Pinpoint the cell where the given text exists, returning its (x, y) midpoint coordinate. 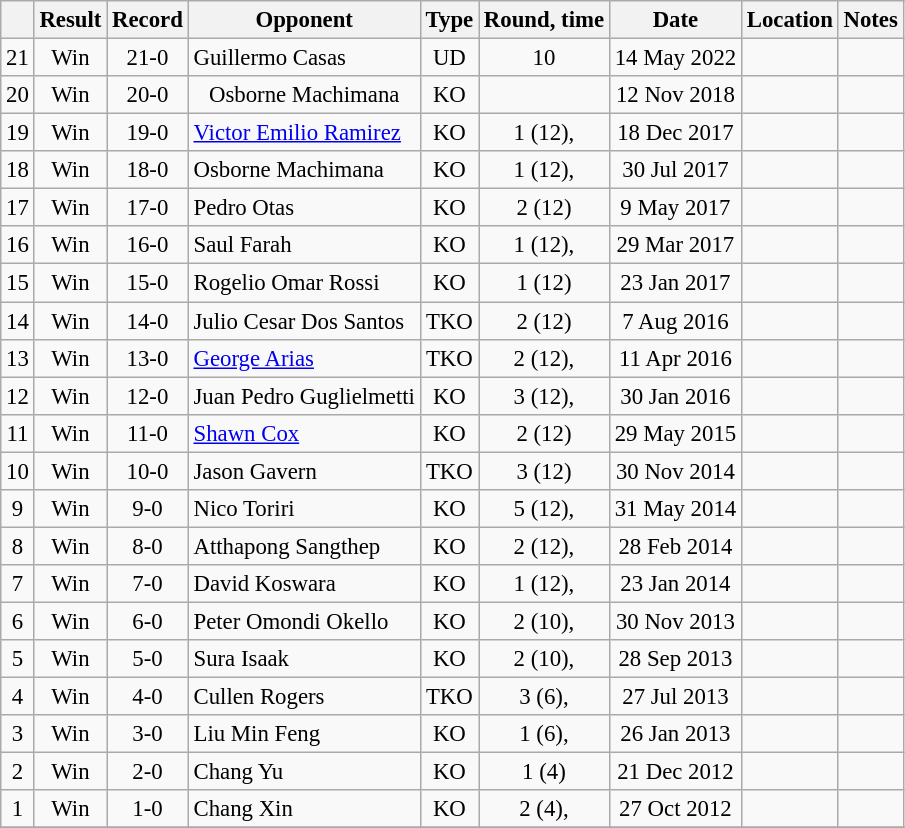
30 Nov 2014 (675, 471)
Shawn Cox (304, 433)
19 (18, 133)
5-0 (148, 659)
Pedro Otas (304, 208)
12-0 (148, 396)
7-0 (148, 584)
11 (18, 433)
28 Feb 2014 (675, 546)
2 (18, 772)
19-0 (148, 133)
15-0 (148, 283)
7 Aug 2016 (675, 321)
13-0 (148, 358)
26 Jan 2013 (675, 734)
16 (18, 245)
1-0 (148, 809)
1 (6), (544, 734)
5 (18, 659)
17-0 (148, 208)
Type (449, 20)
George Arias (304, 358)
27 Jul 2013 (675, 697)
Saul Farah (304, 245)
18 Dec 2017 (675, 133)
27 Oct 2012 (675, 809)
17 (18, 208)
9 May 2017 (675, 208)
30 Nov 2013 (675, 621)
9-0 (148, 509)
11-0 (148, 433)
1 (4) (544, 772)
8 (18, 546)
Result (70, 20)
David Koswara (304, 584)
UD (449, 58)
Notes (870, 20)
Liu Min Feng (304, 734)
Julio Cesar Dos Santos (304, 321)
18-0 (148, 170)
3 (12) (544, 471)
23 Jan 2017 (675, 283)
21-0 (148, 58)
21 (18, 58)
Peter Omondi Okello (304, 621)
13 (18, 358)
8-0 (148, 546)
20 (18, 95)
7 (18, 584)
30 Jul 2017 (675, 170)
Juan Pedro Guglielmetti (304, 396)
3 (12), (544, 396)
31 May 2014 (675, 509)
2-0 (148, 772)
14 (18, 321)
Rogelio Omar Rossi (304, 283)
6-0 (148, 621)
21 Dec 2012 (675, 772)
Cullen Rogers (304, 697)
Opponent (304, 20)
Location (790, 20)
Record (148, 20)
16-0 (148, 245)
9 (18, 509)
14-0 (148, 321)
29 Mar 2017 (675, 245)
4 (18, 697)
Round, time (544, 20)
15 (18, 283)
3-0 (148, 734)
1 (18, 809)
2 (4), (544, 809)
4-0 (148, 697)
6 (18, 621)
Victor Emilio Ramirez (304, 133)
1 (12) (544, 283)
Chang Yu (304, 772)
Guillermo Casas (304, 58)
5 (12), (544, 509)
3 (18, 734)
Sura Isaak (304, 659)
Nico Toriri (304, 509)
3 (6), (544, 697)
Jason Gavern (304, 471)
12 (18, 396)
Chang Xin (304, 809)
28 Sep 2013 (675, 659)
18 (18, 170)
23 Jan 2014 (675, 584)
29 May 2015 (675, 433)
Date (675, 20)
11 Apr 2016 (675, 358)
10-0 (148, 471)
12 Nov 2018 (675, 95)
20-0 (148, 95)
30 Jan 2016 (675, 396)
Atthapong Sangthep (304, 546)
14 May 2022 (675, 58)
